Search for the cell housing the specified text and yield its (x, y) center coordinate. 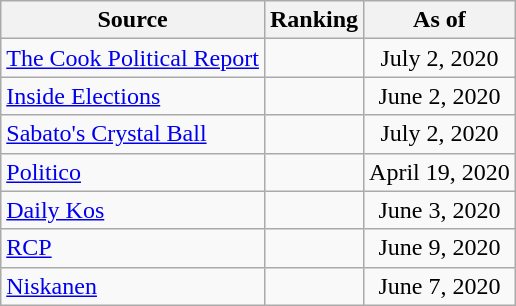
Source (133, 20)
June 2, 2020 (440, 96)
April 19, 2020 (440, 172)
Niskanen (133, 286)
Sabato's Crystal Ball (133, 134)
June 9, 2020 (440, 248)
June 3, 2020 (440, 210)
Ranking (314, 20)
Inside Elections (133, 96)
As of (440, 20)
Politico (133, 172)
June 7, 2020 (440, 286)
Daily Kos (133, 210)
RCP (133, 248)
The Cook Political Report (133, 58)
